Extract the (X, Y) coordinate from the center of the cell holding the provided text.  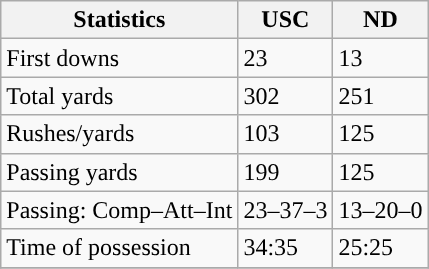
Passing yards (120, 172)
199 (286, 172)
Statistics (120, 20)
25:25 (380, 248)
Rushes/yards (120, 134)
251 (380, 96)
103 (286, 134)
302 (286, 96)
Total yards (120, 96)
Passing: Comp–Att–Int (120, 210)
USC (286, 20)
23–37–3 (286, 210)
13 (380, 58)
13–20–0 (380, 210)
First downs (120, 58)
23 (286, 58)
34:35 (286, 248)
ND (380, 20)
Time of possession (120, 248)
